Find where the given text appears and provide that cell's center as [X, Y] coordinate. 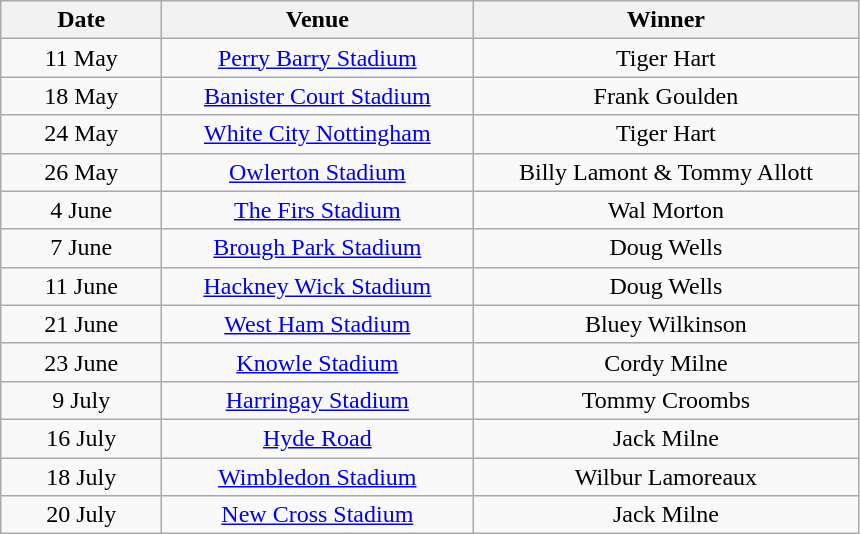
9 July [82, 400]
18 July [82, 477]
Knowle Stadium [318, 362]
New Cross Stadium [318, 515]
Billy Lamont & Tommy Allott [666, 172]
11 May [82, 58]
Winner [666, 20]
18 May [82, 96]
Hackney Wick Stadium [318, 286]
The Firs Stadium [318, 210]
Cordy Milne [666, 362]
Brough Park Stadium [318, 248]
11 June [82, 286]
4 June [82, 210]
23 June [82, 362]
Venue [318, 20]
Wimbledon Stadium [318, 477]
White City Nottingham [318, 134]
Perry Barry Stadium [318, 58]
Owlerton Stadium [318, 172]
7 June [82, 248]
Wal Morton [666, 210]
Bluey Wilkinson [666, 324]
West Ham Stadium [318, 324]
Tommy Croombs [666, 400]
Hyde Road [318, 438]
Frank Goulden [666, 96]
26 May [82, 172]
Banister Court Stadium [318, 96]
20 July [82, 515]
Harringay Stadium [318, 400]
24 May [82, 134]
Date [82, 20]
Wilbur Lamoreaux [666, 477]
16 July [82, 438]
21 June [82, 324]
